Return (X, Y) of the center of cell containing provided text 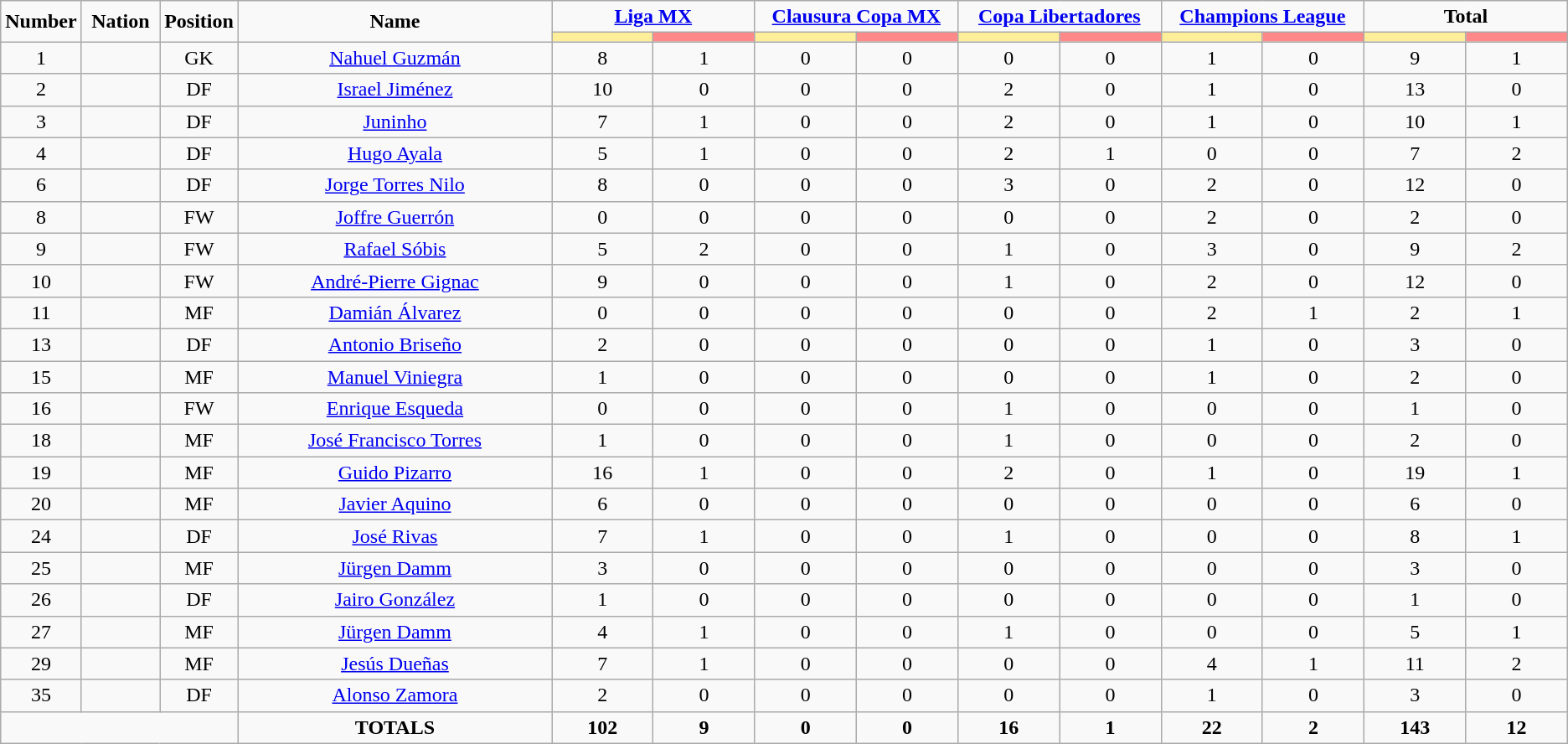
Juninho (395, 121)
Name (395, 22)
Israel Jiménez (395, 90)
26 (41, 600)
André-Pierre Gignac (395, 281)
Damián Álvarez (395, 313)
18 (41, 441)
Antonio Briseño (395, 344)
Jesús Dueñas (395, 664)
TOTALS (395, 727)
Manuel Viniegra (395, 376)
29 (41, 664)
GK (199, 58)
Number (41, 22)
143 (1416, 727)
Javier Aquino (395, 504)
Alonso Zamora (395, 695)
102 (601, 727)
José Rivas (395, 536)
Joffre Guerrón (395, 217)
Nahuel Guzmán (395, 58)
Clausura Copa MX (856, 17)
Copa Libertadores (1060, 17)
Position (199, 22)
Nation (121, 22)
Guido Pizarro (395, 473)
24 (41, 536)
35 (41, 695)
Enrique Esqueda (395, 409)
Jorge Torres Nilo (395, 185)
Rafael Sóbis (395, 249)
Liga MX (653, 17)
Jairo González (395, 600)
Hugo Ayala (395, 153)
José Francisco Torres (395, 441)
Total (1466, 17)
22 (1211, 727)
25 (41, 568)
27 (41, 632)
Champions League (1263, 17)
20 (41, 504)
15 (41, 376)
